Scan for the cell matching the given text and deliver its (X, Y) coordinate at center. 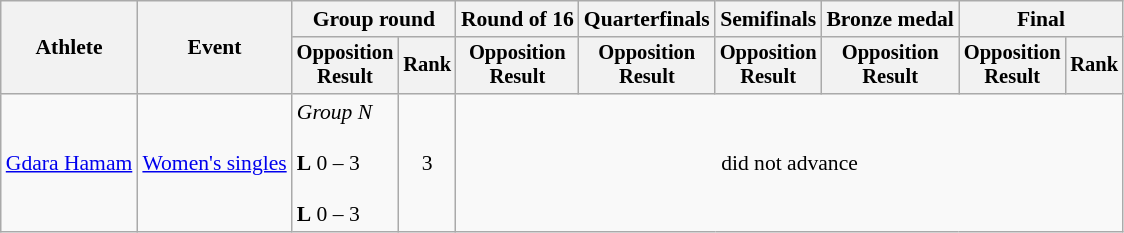
Event (214, 48)
did not advance (790, 163)
Final (1041, 19)
Bronze medal (890, 19)
Round of 16 (518, 19)
3 (427, 163)
Gdara Hamam (70, 163)
Women's singles (214, 163)
Athlete (70, 48)
Semifinals (768, 19)
Quarterfinals (647, 19)
Group round (374, 19)
Group NL 0 – 3L 0 – 3 (346, 163)
